Capture the cell that displays the provided text and extract its [X, Y] central coordinate. 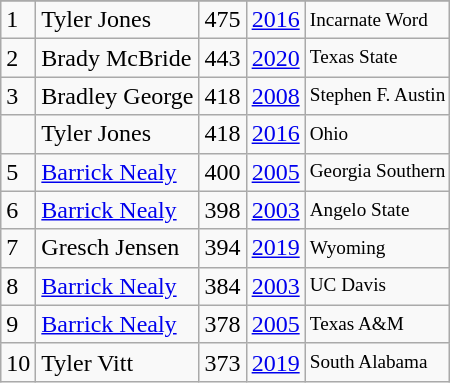
Incarnate Word [378, 20]
Tyler Vitt [118, 362]
8 [18, 286]
Brady McBride [118, 58]
475 [222, 20]
2008 [276, 96]
394 [222, 248]
10 [18, 362]
Bradley George [118, 96]
398 [222, 210]
1 [18, 20]
6 [18, 210]
Texas A&M [378, 324]
Wyoming [378, 248]
9 [18, 324]
3 [18, 96]
378 [222, 324]
Angelo State [378, 210]
5 [18, 172]
South Alabama [378, 362]
Texas State [378, 58]
Gresch Jensen [118, 248]
400 [222, 172]
Georgia Southern [378, 172]
384 [222, 286]
2 [18, 58]
443 [222, 58]
Ohio [378, 134]
Stephen F. Austin [378, 96]
373 [222, 362]
UC Davis [378, 286]
2020 [276, 58]
7 [18, 248]
